Detect which cell encompasses the target text, then output its [X, Y] center coordinate. 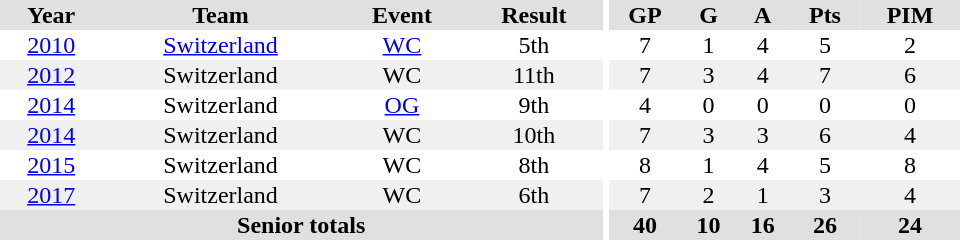
Pts [825, 15]
6th [534, 195]
10 [708, 225]
Year [51, 15]
16 [763, 225]
10th [534, 135]
8th [534, 165]
2012 [51, 75]
Senior totals [301, 225]
OG [402, 105]
Team [220, 15]
2017 [51, 195]
26 [825, 225]
Event [402, 15]
2010 [51, 45]
PIM [910, 15]
Result [534, 15]
11th [534, 75]
9th [534, 105]
G [708, 15]
40 [644, 225]
2015 [51, 165]
GP [644, 15]
24 [910, 225]
5th [534, 45]
A [763, 15]
